Pinpoint the cell where the given text exists, returning its [x, y] midpoint coordinate. 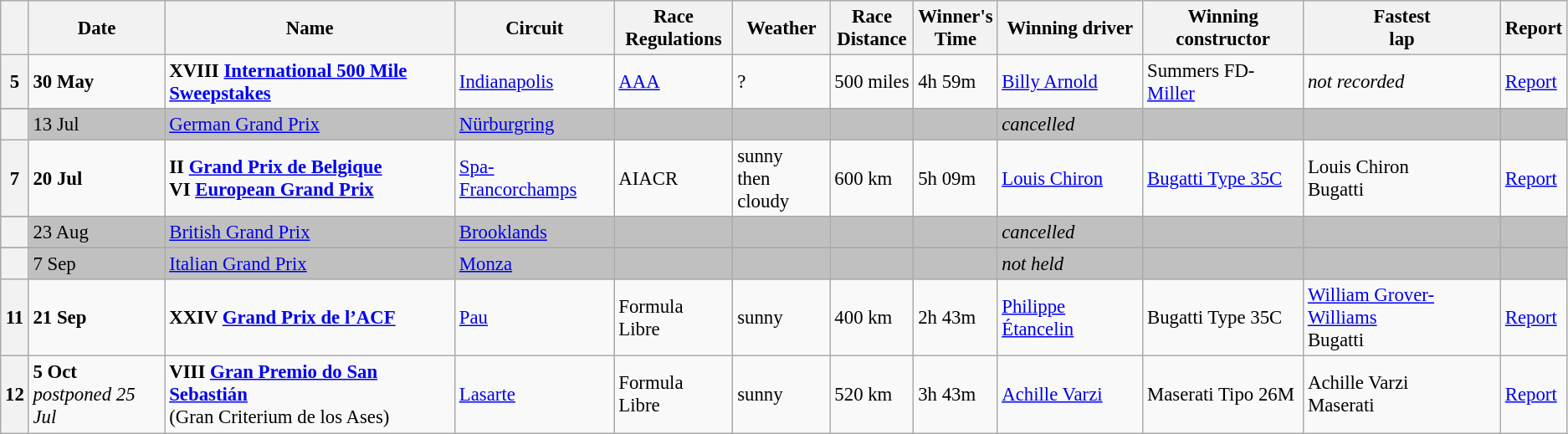
5h 09m [956, 179]
AAA [674, 82]
2h 43m [956, 318]
William Grover-Williams Bugatti [1402, 318]
Lasarte [535, 395]
400 km [872, 318]
Winningconstructor [1223, 28]
21 Sep [97, 318]
not recorded [1402, 82]
Spa-Francorchamps [535, 179]
Philippe Étancelin [1070, 318]
Billy Arnold [1070, 82]
7 [15, 179]
Monza [535, 264]
520 km [872, 395]
RaceDistance [872, 28]
not held [1070, 264]
Weather [781, 28]
23 Aug [97, 232]
VIII Gran Premio do San Sebastián (Gran Criterium de los Ases) [310, 395]
Maserati Tipo 26M [1223, 395]
11 [15, 318]
German Grand Prix [310, 125]
Name [310, 28]
Winning driver [1070, 28]
5 [15, 82]
5 Oct postponed 25 Jul [97, 395]
600 km [872, 179]
20 Jul [97, 179]
Achille Varzi [1070, 395]
RaceRegulations [674, 28]
Louis Chiron Bugatti [1402, 179]
3h 43m [956, 395]
4h 59m [956, 82]
Pau [535, 318]
Winner'sTime [956, 28]
Circuit [535, 28]
Brooklands [535, 232]
500 miles [872, 82]
Date [97, 28]
Achille Varzi Maserati [1402, 395]
British Grand Prix [310, 232]
XVIII International 500 Mile Sweepstakes [310, 82]
XXIV Grand Prix de l’ACF [310, 318]
Fastestlap [1402, 28]
Summers FD-Miller [1223, 82]
sunnythen cloudy [781, 179]
30 May [97, 82]
Nürburgring [535, 125]
Louis Chiron [1070, 179]
12 [15, 395]
II Grand Prix de BelgiqueVI European Grand Prix [310, 179]
7 Sep [97, 264]
AIACR [674, 179]
? [781, 82]
Italian Grand Prix [310, 264]
13 Jul [97, 125]
Indianapolis [535, 82]
